Scan for the cell matching the given text and deliver its (X, Y) coordinate at center. 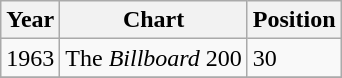
Chart (154, 20)
The Billboard 200 (154, 58)
30 (294, 58)
Position (294, 20)
1963 (30, 58)
Year (30, 20)
